Determine the (x, y) coordinate at the center of the cell enclosing the given text.  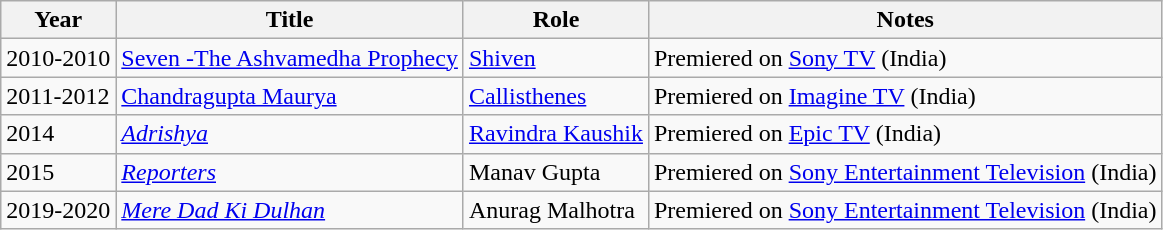
Anurag Malhotra (556, 210)
2010-2010 (58, 58)
Role (556, 20)
Shiven (556, 58)
Ravindra Kaushik (556, 134)
Mere Dad Ki Dulhan (290, 210)
Callisthenes (556, 96)
Seven -The Ashvamedha Prophecy (290, 58)
Premiered on Sony TV (India) (904, 58)
Premiered on Imagine TV (India) (904, 96)
Year (58, 20)
Premiered on Epic TV (India) (904, 134)
2014 (58, 134)
Adrishya (290, 134)
Manav Gupta (556, 172)
Notes (904, 20)
Title (290, 20)
2015 (58, 172)
2019-2020 (58, 210)
2011-2012 (58, 96)
Reporters (290, 172)
Chandragupta Maurya (290, 96)
